Search for the cell housing the specified text and yield its (X, Y) center coordinate. 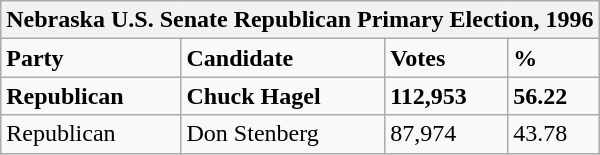
87,974 (446, 134)
Chuck Hagel (283, 96)
Don Stenberg (283, 134)
56.22 (554, 96)
Nebraska U.S. Senate Republican Primary Election, 1996 (300, 20)
43.78 (554, 134)
Candidate (283, 58)
Votes (446, 58)
% (554, 58)
Party (91, 58)
112,953 (446, 96)
